From the cell containing the given text, extract its center point as (x, y) coordinate. 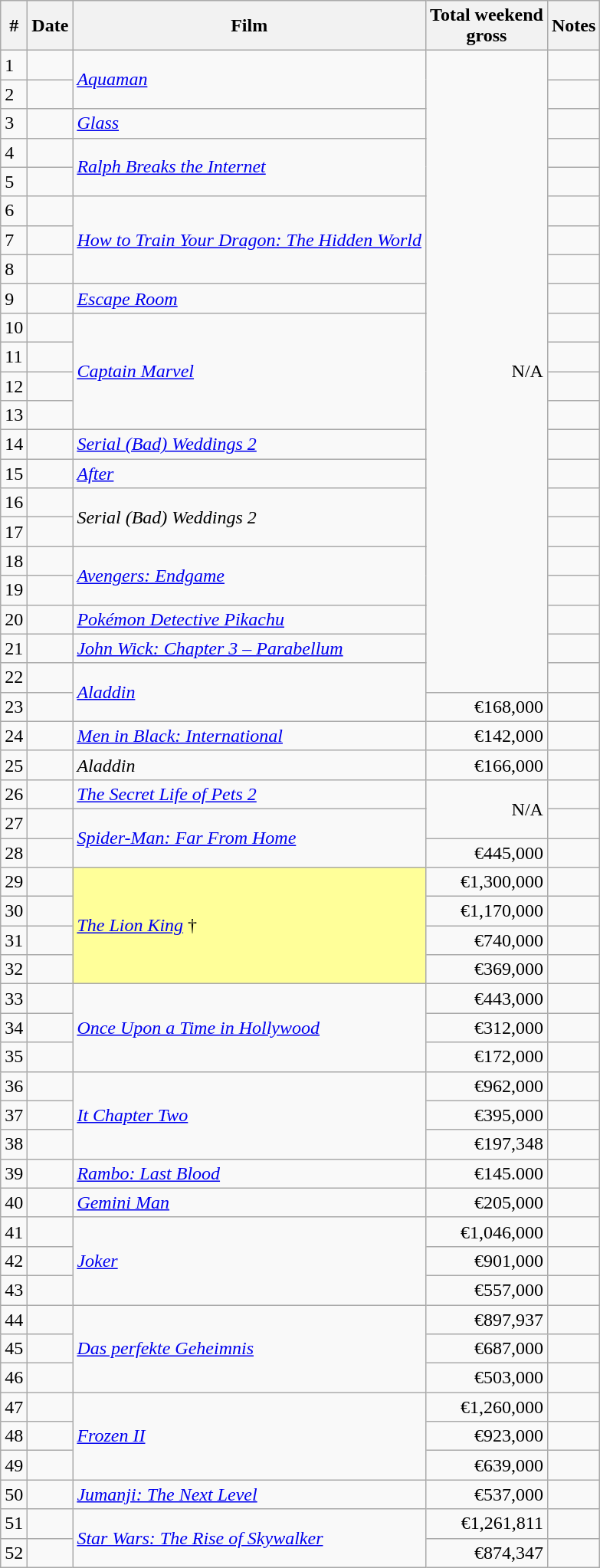
10 (14, 327)
29 (14, 882)
9 (14, 298)
19 (14, 590)
12 (14, 385)
Joker (250, 1261)
31 (14, 940)
51 (14, 1524)
John Wick: Chapter 3 – Parabellum (250, 648)
How to Train Your Dragon: The Hidden World (250, 240)
€172,000 (487, 1057)
€639,000 (487, 1465)
€537,000 (487, 1494)
Das perfekte Geheimnis (250, 1348)
28 (14, 853)
5 (14, 182)
16 (14, 503)
42 (14, 1261)
Escape Room (250, 298)
22 (14, 677)
46 (14, 1378)
43 (14, 1290)
20 (14, 619)
€687,000 (487, 1349)
24 (14, 736)
€197,348 (487, 1144)
45 (14, 1349)
49 (14, 1465)
21 (14, 648)
€503,000 (487, 1378)
Gemini Man (250, 1202)
€369,000 (487, 969)
13 (14, 415)
7 (14, 240)
27 (14, 823)
Aquaman (250, 80)
36 (14, 1086)
€897,937 (487, 1319)
Star Wars: The Rise of Skywalker (250, 1538)
€1,046,000 (487, 1232)
15 (14, 474)
33 (14, 999)
Notes (573, 26)
Jumanji: The Next Level (250, 1494)
Ralph Breaks the Internet (250, 167)
Date (51, 26)
€1,260,000 (487, 1407)
€1,261,811 (487, 1524)
39 (14, 1173)
After (250, 474)
€874,347 (487, 1553)
18 (14, 561)
It Chapter Two (250, 1115)
11 (14, 356)
30 (14, 911)
17 (14, 532)
41 (14, 1232)
Pokémon Detective Pikachu (250, 619)
Avengers: Endgame (250, 576)
4 (14, 153)
Captain Marvel (250, 371)
32 (14, 969)
8 (14, 269)
€923,000 (487, 1436)
Total weekendgross (487, 26)
€205,000 (487, 1202)
47 (14, 1407)
2 (14, 94)
40 (14, 1202)
€1,300,000 (487, 882)
52 (14, 1553)
€142,000 (487, 736)
€395,000 (487, 1115)
Glass (250, 123)
€312,000 (487, 1028)
€445,000 (487, 853)
€443,000 (487, 999)
35 (14, 1057)
€166,000 (487, 765)
The Secret Life of Pets 2 (250, 794)
25 (14, 765)
€740,000 (487, 940)
26 (14, 794)
50 (14, 1494)
Once Upon a Time in Hollywood (250, 1028)
3 (14, 123)
Spider-Man: Far From Home (250, 838)
14 (14, 444)
38 (14, 1144)
23 (14, 707)
Rambo: Last Blood (250, 1173)
€1,170,000 (487, 911)
The Lion King † (250, 926)
1 (14, 65)
34 (14, 1028)
37 (14, 1115)
Frozen II (250, 1436)
€557,000 (487, 1290)
Men in Black: International (250, 736)
48 (14, 1436)
Film (250, 26)
€145.000 (487, 1173)
44 (14, 1319)
€168,000 (487, 707)
6 (14, 211)
€901,000 (487, 1261)
# (14, 26)
€962,000 (487, 1086)
